Output the (X, Y) coordinate of the center of the cell containing the given text.  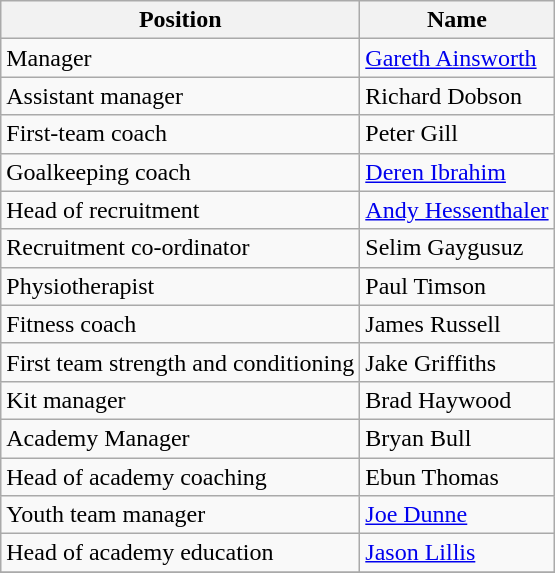
Selim Gaygusuz (457, 248)
Andy Hessenthaler (457, 210)
Academy Manager (180, 438)
Gareth Ainsworth (457, 58)
Bryan Bull (457, 438)
Jason Lillis (457, 553)
Head of academy coaching (180, 477)
Peter Gill (457, 134)
Brad Haywood (457, 400)
Richard Dobson (457, 96)
Head of recruitment (180, 210)
Goalkeeping coach (180, 172)
Name (457, 20)
Fitness coach (180, 324)
Paul Timson (457, 286)
James Russell (457, 324)
First-team coach (180, 134)
Joe Dunne (457, 515)
Recruitment co-ordinator (180, 248)
Kit manager (180, 400)
Ebun Thomas (457, 477)
Jake Griffiths (457, 362)
Position (180, 20)
Physiotherapist (180, 286)
Assistant manager (180, 96)
Deren Ibrahim (457, 172)
Head of academy education (180, 553)
First team strength and conditioning (180, 362)
Youth team manager (180, 515)
Manager (180, 58)
